Detect which cell encompasses the target text, then output its [X, Y] center coordinate. 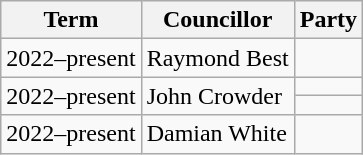
John Crowder [218, 96]
Term [71, 20]
Party [328, 20]
Damian White [218, 134]
Councillor [218, 20]
Raymond Best [218, 58]
